Provide the (x, y) coordinate of the cell's center where the given text is located.  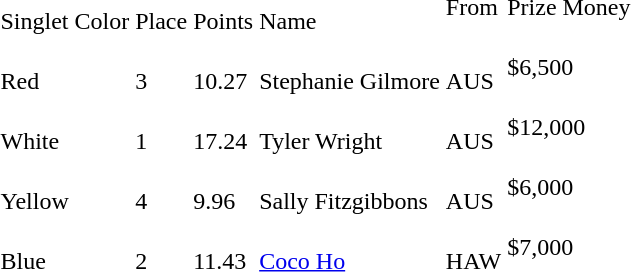
Sally Fitzgibbons (350, 188)
10.27 (224, 68)
1 (162, 128)
Tyler Wright (350, 128)
17.24 (224, 128)
4 (162, 188)
9.96 (224, 188)
3 (162, 68)
Stephanie Gilmore (350, 68)
